Identify which cell holds the provided text, then report its (X, Y) central coordinate. 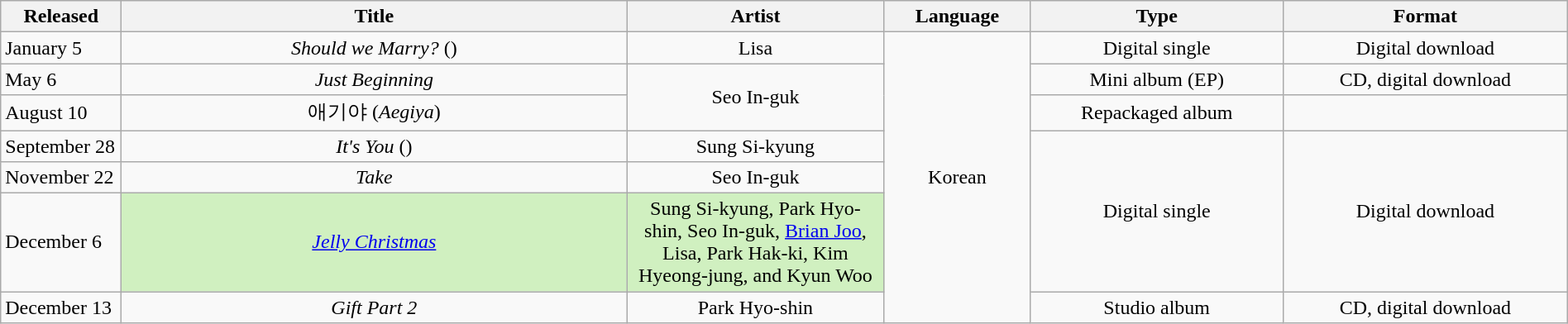
Repackaged album (1157, 112)
January 5 (61, 48)
Mini album (EP) (1157, 79)
Jelly Christmas (374, 243)
Type (1157, 17)
August 10 (61, 112)
Title (374, 17)
It's You () (374, 146)
Sung Si-kyung, Park Hyo-shin, Seo In-guk, Brian Joo, Lisa, Park Hak-ki, Kim Hyeong-jung, and Kyun Woo (756, 243)
애기야 (Aegiya) (374, 112)
Studio album (1157, 307)
Just Beginning (374, 79)
Should we Marry? () (374, 48)
Released (61, 17)
November 22 (61, 178)
Language (958, 17)
Format (1426, 17)
December 6 (61, 243)
Lisa (756, 48)
Sung Si-kyung (756, 146)
Artist (756, 17)
Gift Part 2 (374, 307)
Park Hyo-shin (756, 307)
May 6 (61, 79)
September 28 (61, 146)
Korean (958, 178)
December 13 (61, 307)
Take (374, 178)
